Search for the cell housing the specified text and yield its [x, y] center coordinate. 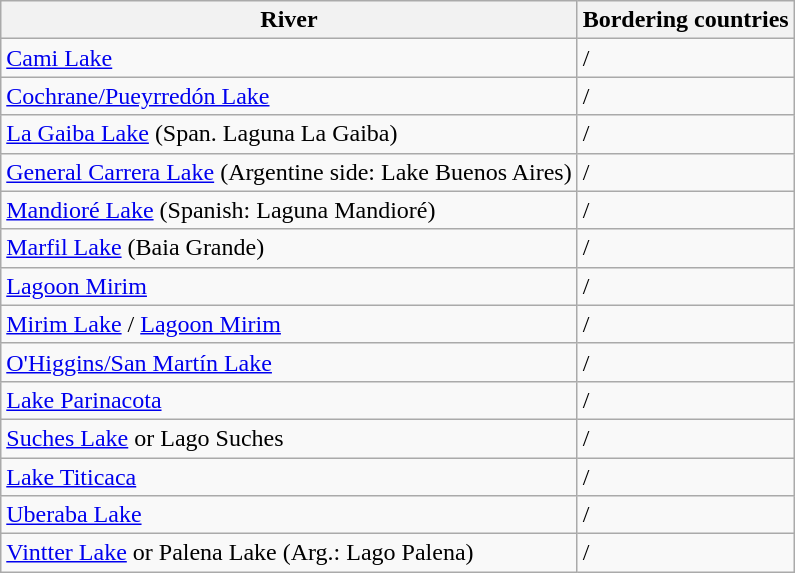
Mirim Lake / Lagoon Mirim [289, 324]
La Gaiba Lake (Span. Laguna La Gaiba) [289, 134]
Vintter Lake or Palena Lake (Arg.: Lago Palena) [289, 553]
Marfil Lake (Baia Grande) [289, 248]
Cami Lake [289, 58]
O'Higgins/San Martín Lake [289, 362]
Lake Parinacota [289, 400]
Lagoon Mirim [289, 286]
Cochrane/Pueyrredón Lake [289, 96]
Bordering countries [686, 20]
Mandioré Lake (Spanish: Laguna Mandioré) [289, 210]
Uberaba Lake [289, 515]
General Carrera Lake (Argentine side: Lake Buenos Aires) [289, 172]
Lake Titicaca [289, 477]
River [289, 20]
Suches Lake or Lago Suches [289, 438]
